Locate the cell with the specified text and output its (X, Y) center coordinate. 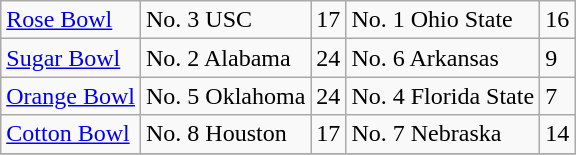
Sugar Bowl (71, 58)
No. 8 Houston (225, 134)
No. 7 Nebraska (443, 134)
Orange Bowl (71, 96)
Rose Bowl (71, 20)
Cotton Bowl (71, 134)
No. 1 Ohio State (443, 20)
No. 4 Florida State (443, 96)
No. 2 Alabama (225, 58)
16 (558, 20)
9 (558, 58)
No. 3 USC (225, 20)
No. 6 Arkansas (443, 58)
14 (558, 134)
No. 5 Oklahoma (225, 96)
7 (558, 96)
